Detect which cell encompasses the target text, then output its [x, y] center coordinate. 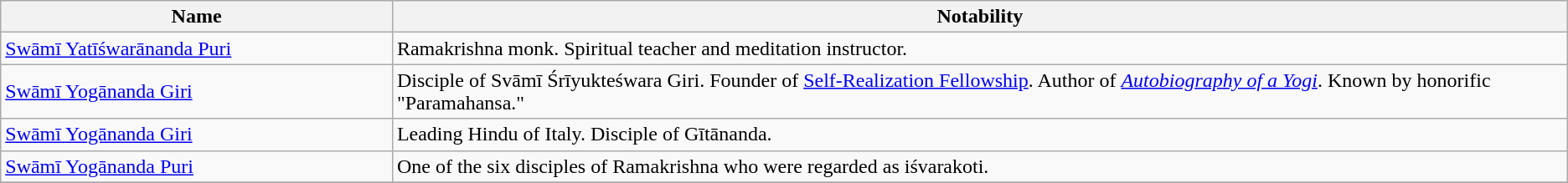
Name [197, 17]
Leading Hindu of Italy. Disciple of Gītānanda. [980, 135]
Disciple of Svāmī Śrīyukteśwara Giri. Founder of Self-Realization Fellowship. Author of Autobiography of a Yogi. Known by honorific "Paramahansa." [980, 92]
Swāmī Yatīśwarānanda Puri [197, 48]
Notability [980, 17]
Ramakrishna monk. Spiritual teacher and meditation instructor. [980, 48]
One of the six disciples of Ramakrishna who were regarded as iśvarakoti. [980, 166]
Swāmī Yogānanda Puri [197, 166]
